For the text-containing cell, return its midpoint in (X, Y) coordinate format. 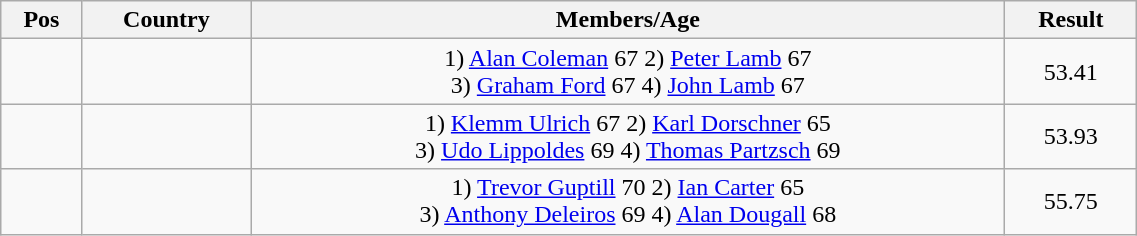
53.41 (1071, 72)
53.93 (1071, 136)
Pos (42, 20)
55.75 (1071, 202)
1) Trevor Guptill 70 2) Ian Carter 653) Anthony Deleiros 69 4) Alan Dougall 68 (628, 202)
Result (1071, 20)
1) Alan Coleman 67 2) Peter Lamb 673) Graham Ford 67 4) John Lamb 67 (628, 72)
Members/Age (628, 20)
1) Klemm Ulrich 67 2) Karl Dorschner 653) Udo Lippoldes 69 4) Thomas Partzsch 69 (628, 136)
Country (166, 20)
